Search for the cell housing the specified text and yield its (X, Y) center coordinate. 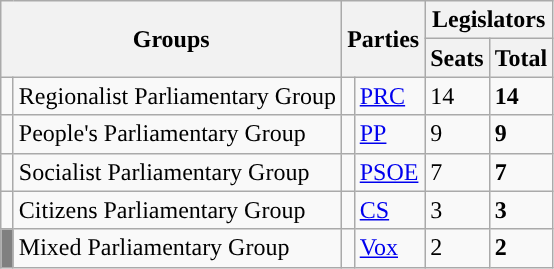
Seats (457, 58)
Vox (389, 248)
Total (521, 58)
People's Parliamentary Group (177, 134)
Groups (172, 39)
Citizens Parliamentary Group (177, 210)
Regionalist Parliamentary Group (177, 96)
Parties (384, 39)
CS (389, 210)
PP (389, 134)
PRC (389, 96)
Legislators (489, 20)
Socialist Parliamentary Group (177, 172)
Mixed Parliamentary Group (177, 248)
PSOE (389, 172)
